Determine the [X, Y] coordinate at the center of the cell enclosing the given text.  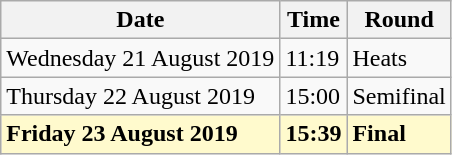
Wednesday 21 August 2019 [140, 58]
Thursday 22 August 2019 [140, 96]
15:00 [314, 96]
Semifinal [399, 96]
Heats [399, 58]
15:39 [314, 134]
Friday 23 August 2019 [140, 134]
Final [399, 134]
Time [314, 20]
Date [140, 20]
11:19 [314, 58]
Round [399, 20]
